Pinpoint the cell where the given text exists, returning its (X, Y) midpoint coordinate. 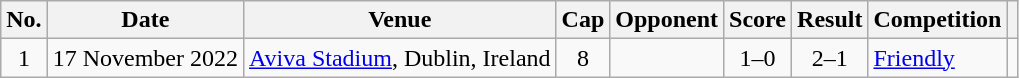
Opponent (667, 20)
2–1 (830, 58)
No. (24, 20)
Date (145, 20)
Venue (400, 20)
1–0 (758, 58)
17 November 2022 (145, 58)
Competition (938, 20)
Cap (583, 20)
Friendly (938, 58)
Aviva Stadium, Dublin, Ireland (400, 58)
Result (830, 20)
1 (24, 58)
8 (583, 58)
Score (758, 20)
